Provide the [x, y] coordinate of the cell's center where the given text is located.  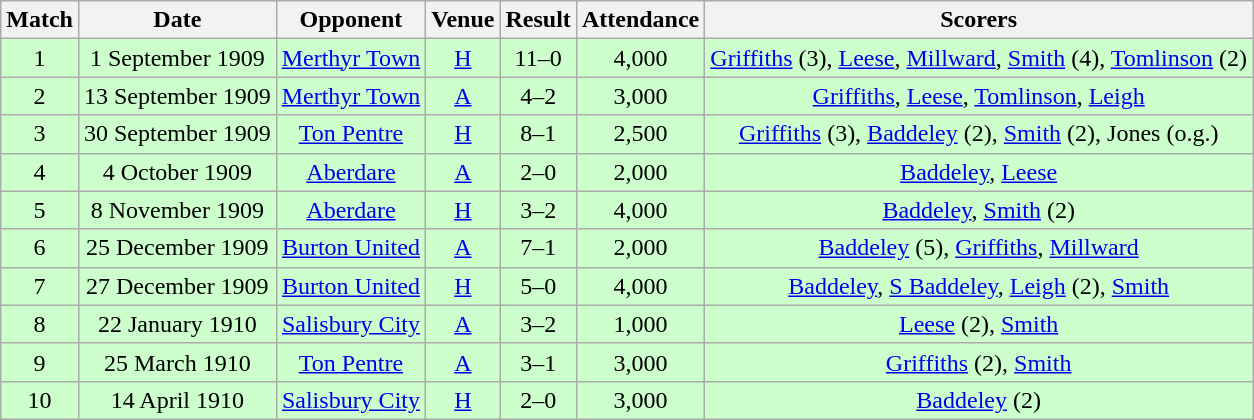
11–0 [538, 58]
Baddeley (5), Griffiths, Millward [979, 248]
Scorers [979, 20]
2 [40, 96]
Griffiths (2), Smith [979, 362]
Baddeley (2) [979, 400]
Griffiths (3), Leese, Millward, Smith (4), Tomlinson (2) [979, 58]
13 September 1909 [177, 96]
25 March 1910 [177, 362]
Baddeley, S Baddeley, Leigh (2), Smith [979, 286]
7 [40, 286]
27 December 1909 [177, 286]
30 September 1909 [177, 134]
Opponent [351, 20]
8 November 1909 [177, 210]
14 April 1910 [177, 400]
4 October 1909 [177, 172]
4–2 [538, 96]
8 [40, 324]
22 January 1910 [177, 324]
1 [40, 58]
8–1 [538, 134]
Griffiths (3), Baddeley (2), Smith (2), Jones (o.g.) [979, 134]
1,000 [640, 324]
Attendance [640, 20]
2,500 [640, 134]
25 December 1909 [177, 248]
Result [538, 20]
Match [40, 20]
3–1 [538, 362]
Baddeley, Smith (2) [979, 210]
4 [40, 172]
Griffiths, Leese, Tomlinson, Leigh [979, 96]
5 [40, 210]
6 [40, 248]
9 [40, 362]
1 September 1909 [177, 58]
10 [40, 400]
7–1 [538, 248]
Baddeley, Leese [979, 172]
3 [40, 134]
Leese (2), Smith [979, 324]
5–0 [538, 286]
Venue [463, 20]
Date [177, 20]
